Output the [X, Y] coordinate of the center of the cell containing the given text.  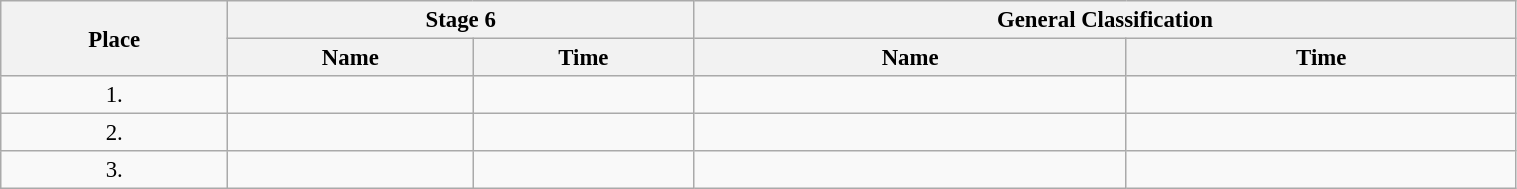
Place [114, 38]
General Classification [1105, 20]
2. [114, 133]
Stage 6 [461, 20]
3. [114, 170]
1. [114, 95]
